Determine the (X, Y) coordinate at the center of the cell enclosing the given text.  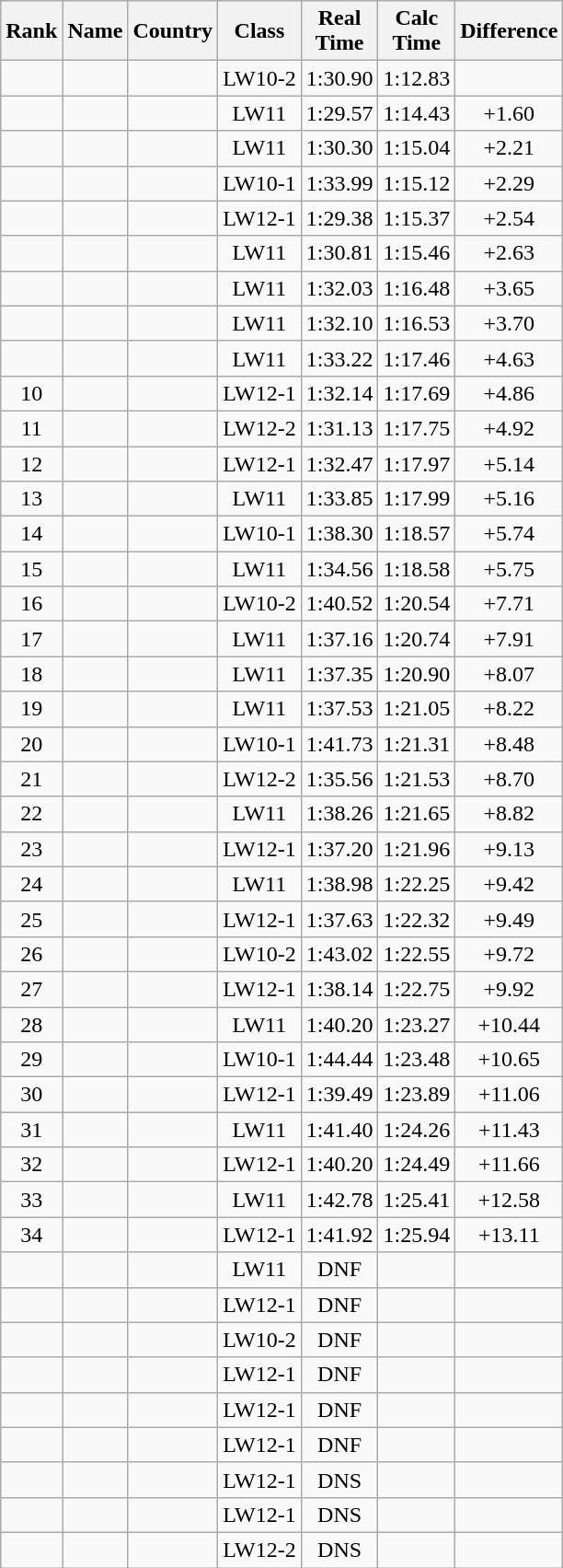
1:33.85 (339, 499)
18 (31, 674)
1:29.57 (339, 113)
1:37.16 (339, 639)
10 (31, 393)
Country (173, 31)
+11.66 (510, 1165)
1:38.98 (339, 884)
29 (31, 1060)
+13.11 (510, 1235)
27 (31, 989)
1:22.32 (417, 919)
12 (31, 463)
1:21.96 (417, 849)
1:39.49 (339, 1095)
1:40.52 (339, 604)
1:24.26 (417, 1130)
+8.70 (510, 779)
1:20.54 (417, 604)
+9.49 (510, 919)
1:31.13 (339, 428)
+5.74 (510, 534)
1:24.49 (417, 1165)
1:17.69 (417, 393)
+11.43 (510, 1130)
+3.65 (510, 288)
25 (31, 919)
1:33.99 (339, 183)
1:18.57 (417, 534)
1:14.43 (417, 113)
1:20.74 (417, 639)
1:43.02 (339, 954)
13 (31, 499)
1:42.78 (339, 1200)
1:23.48 (417, 1060)
+3.70 (510, 323)
+9.42 (510, 884)
20 (31, 744)
28 (31, 1025)
1:22.55 (417, 954)
1:25.94 (417, 1235)
1:37.20 (339, 849)
+1.60 (510, 113)
+5.16 (510, 499)
1:30.81 (339, 253)
1:44.44 (339, 1060)
+2.21 (510, 148)
1:25.41 (417, 1200)
32 (31, 1165)
1:15.46 (417, 253)
+8.82 (510, 814)
+8.48 (510, 744)
1:15.12 (417, 183)
33 (31, 1200)
+4.63 (510, 358)
34 (31, 1235)
1:21.65 (417, 814)
+9.13 (510, 849)
30 (31, 1095)
11 (31, 428)
1:33.22 (339, 358)
CalcTime (417, 31)
+4.92 (510, 428)
1:30.90 (339, 78)
19 (31, 709)
1:38.26 (339, 814)
Rank (31, 31)
26 (31, 954)
+5.14 (510, 463)
1:37.53 (339, 709)
1:37.63 (339, 919)
+4.86 (510, 393)
1:12.83 (417, 78)
1:17.75 (417, 428)
1:32.10 (339, 323)
+5.75 (510, 569)
1:21.31 (417, 744)
1:17.99 (417, 499)
+9.72 (510, 954)
+7.91 (510, 639)
1:41.92 (339, 1235)
+8.22 (510, 709)
+10.44 (510, 1025)
RealTime (339, 31)
1:35.56 (339, 779)
1:20.90 (417, 674)
1:16.53 (417, 323)
1:30.30 (339, 148)
1:18.58 (417, 569)
+8.07 (510, 674)
15 (31, 569)
Class (259, 31)
Name (96, 31)
1:17.97 (417, 463)
14 (31, 534)
1:34.56 (339, 569)
+11.06 (510, 1095)
1:22.75 (417, 989)
1:32.47 (339, 463)
1:41.73 (339, 744)
+7.71 (510, 604)
+2.29 (510, 183)
1:32.14 (339, 393)
31 (31, 1130)
1:17.46 (417, 358)
1:23.27 (417, 1025)
1:32.03 (339, 288)
1:23.89 (417, 1095)
1:38.14 (339, 989)
23 (31, 849)
22 (31, 814)
1:29.38 (339, 218)
Difference (510, 31)
1:41.40 (339, 1130)
+10.65 (510, 1060)
+12.58 (510, 1200)
1:22.25 (417, 884)
+9.92 (510, 989)
17 (31, 639)
+2.54 (510, 218)
1:38.30 (339, 534)
1:21.05 (417, 709)
1:15.37 (417, 218)
1:37.35 (339, 674)
1:15.04 (417, 148)
21 (31, 779)
1:21.53 (417, 779)
1:16.48 (417, 288)
+2.63 (510, 253)
24 (31, 884)
16 (31, 604)
